Determine the [x, y] coordinate at the center of the cell enclosing the given text.  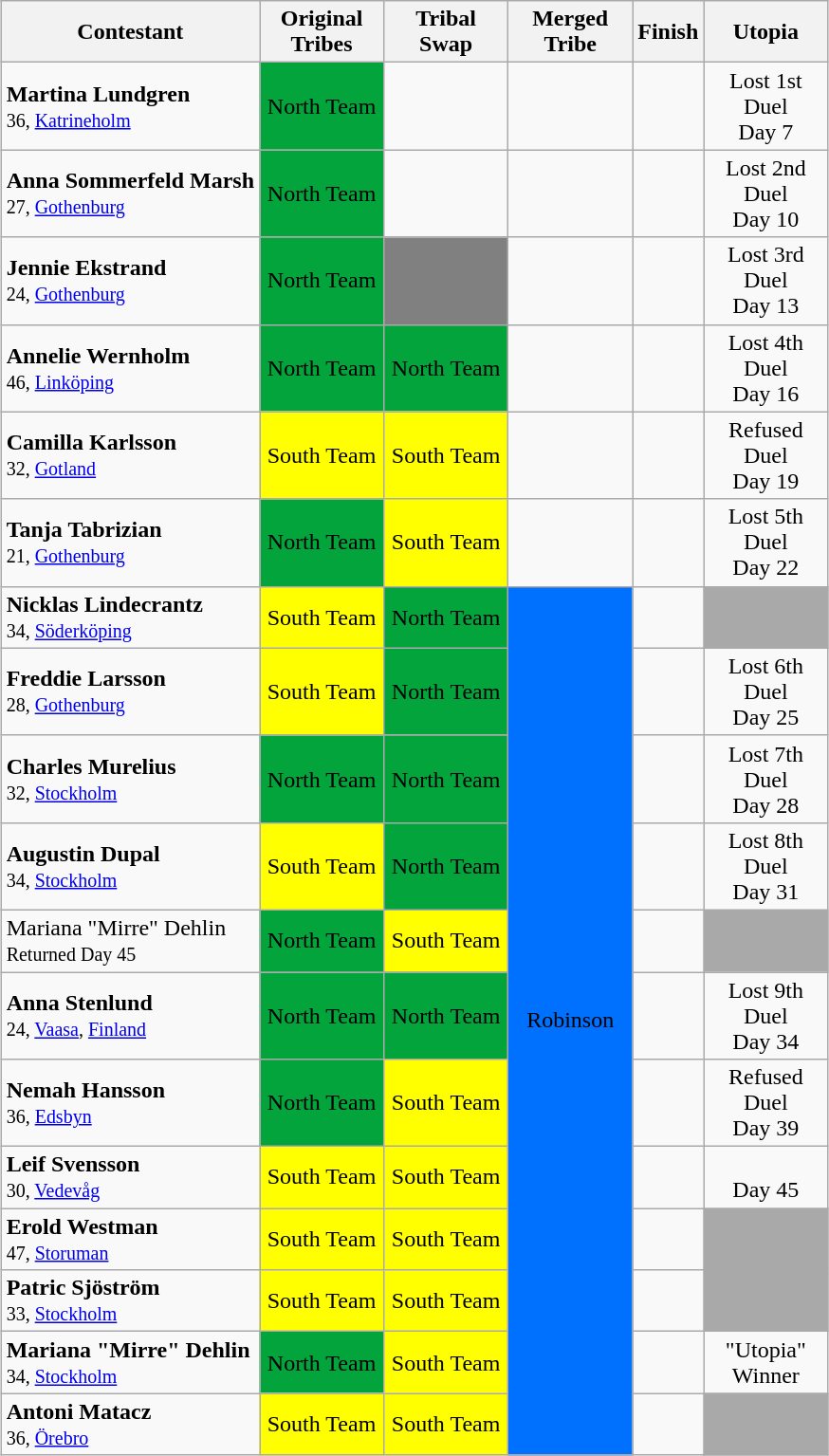
Lost 7th DuelDay 28 [766, 779]
Lost 4th DuelDay 16 [766, 368]
OriginalTribes [322, 32]
"Utopia" Winner [766, 1362]
Lost 2nd DuelDay 10 [766, 194]
TribalSwap [446, 32]
Charles Murelius32, Stockholm [130, 779]
Antoni Matacz36, Örebro [130, 1425]
Anna Stenlund24, Vaasa, Finland [130, 1015]
Tanja Tabrizian21, Gothenburg [130, 543]
Refused DuelDay 39 [766, 1103]
Freddie Larsson28, Gothenburg [130, 691]
Contestant [130, 32]
Patric Sjöström33, Stockholm [130, 1301]
Nicklas Lindecrantz34, Söderköping [130, 617]
Nemah Hansson36, Edsbyn [130, 1103]
Lost 9th DuelDay 34 [766, 1015]
Augustin Dupal34, Stockholm [130, 866]
Lost 5th DuelDay 22 [766, 543]
Mariana "Mirre" Dehlin34, Stockholm [130, 1362]
Mariana "Mirre" DehlinReturned Day 45 [130, 941]
Day 45 [766, 1178]
Anna Sommerfeld Marsh27, Gothenburg [130, 194]
Robinson [571, 1021]
Lost 8th DuelDay 31 [766, 866]
Jennie Ekstrand24, Gothenburg [130, 281]
Leif Svensson30, Vedevåg [130, 1178]
Finish [668, 32]
Camilla Karlsson32, Gotland [130, 455]
Refused DuelDay 19 [766, 455]
Utopia [766, 32]
Lost 3rd DuelDay 13 [766, 281]
Lost 1st DuelDay 7 [766, 106]
Lost 6th DuelDay 25 [766, 691]
Erold Westman47, Storuman [130, 1239]
Martina Lundgren36, Katrineholm [130, 106]
Annelie Wernholm46, Linköping [130, 368]
MergedTribe [571, 32]
